Detect which cell encompasses the target text, then output its (x, y) center coordinate. 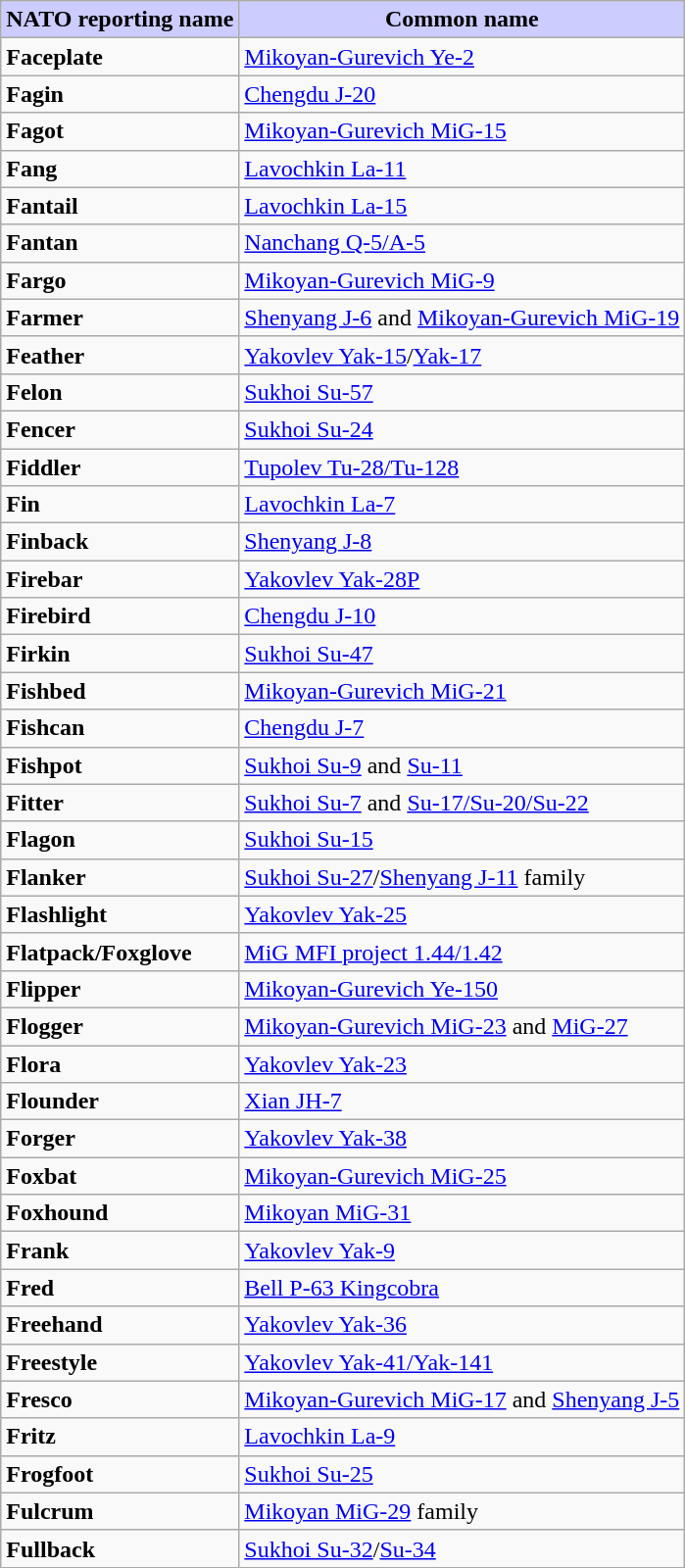
Firebar (120, 579)
Sukhoi Su-57 (463, 392)
Fantail (120, 206)
Fencer (120, 429)
Xian JH-7 (463, 1102)
Sukhoi Su-15 (463, 840)
Lavochkin La-7 (463, 505)
Mikoyan-Gurevich MiG-23 and MiG-27 (463, 1026)
Shenyang J-8 (463, 542)
Fred (120, 1288)
Sukhoi Su-25 (463, 1474)
Firebird (120, 616)
Flanker (120, 877)
Fishbed (120, 691)
Forger (120, 1139)
Mikoyan MiG-31 (463, 1213)
NATO reporting name (120, 20)
Fullback (120, 1548)
Foxbat (120, 1176)
Mikoyan-Gurevich Ye-150 (463, 989)
Mikoyan-Gurevich MiG-9 (463, 280)
Sukhoi Su-27/Shenyang J-11 family (463, 877)
Yakovlev Yak-25 (463, 914)
Tupolev Tu-28/Tu-128 (463, 467)
Fresco (120, 1399)
Yakovlev Yak-36 (463, 1325)
Flagon (120, 840)
Mikoyan-Gurevich MiG-17 and Shenyang J-5 (463, 1399)
Sukhoi Su-32/Su-34 (463, 1548)
Mikoyan-Gurevich MiG-21 (463, 691)
Fin (120, 505)
Sukhoi Su-7 and Su-17/Su-20/Su-22 (463, 803)
Fagot (120, 131)
Flipper (120, 989)
Lavochkin La-9 (463, 1437)
Mikoyan-Gurevich MiG-25 (463, 1176)
Fulcrum (120, 1511)
Yakovlev Yak-15/Yak-17 (463, 355)
Sukhoi Su-24 (463, 429)
Firkin (120, 654)
Flounder (120, 1102)
Frogfoot (120, 1474)
MiG MFI project 1.44/1.42 (463, 952)
Lavochkin La-15 (463, 206)
Feather (120, 355)
Sukhoi Su-9 and Su-11 (463, 765)
Yakovlev Yak-41/Yak-141 (463, 1362)
Mikoyan MiG-29 family (463, 1511)
Chengdu J-10 (463, 616)
Fiddler (120, 467)
Chengdu J-7 (463, 728)
Farmer (120, 318)
Lavochkin La-11 (463, 169)
Sukhoi Su-47 (463, 654)
Yakovlev Yak-9 (463, 1250)
Yakovlev Yak-38 (463, 1139)
Faceplate (120, 57)
Fishpot (120, 765)
Common name (463, 20)
Flashlight (120, 914)
Flogger (120, 1026)
Mikoyan-Gurevich Ye-2 (463, 57)
Shenyang J-6 and Mikoyan-Gurevich MiG-19 (463, 318)
Bell P-63 Kingcobra (463, 1288)
Mikoyan-Gurevich MiG-15 (463, 131)
Fitter (120, 803)
Fritz (120, 1437)
Nanchang Q-5/A-5 (463, 243)
Freestyle (120, 1362)
Yakovlev Yak-23 (463, 1063)
Foxhound (120, 1213)
Fagin (120, 94)
Fargo (120, 280)
Flora (120, 1063)
Fishcan (120, 728)
Yakovlev Yak-28P (463, 579)
Finback (120, 542)
Fantan (120, 243)
Frank (120, 1250)
Chengdu J-20 (463, 94)
Fang (120, 169)
Freehand (120, 1325)
Felon (120, 392)
Flatpack/Foxglove (120, 952)
